Find where the given text appears and provide that cell's center as (X, Y) coordinate. 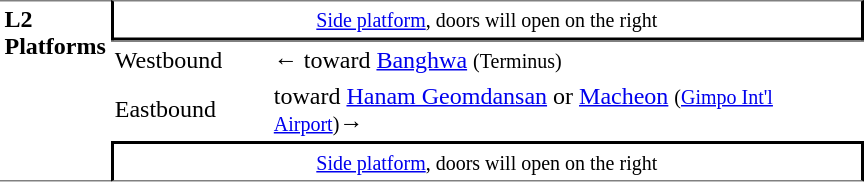
L2Platforms (55, 91)
← toward Banghwa (Terminus) (566, 59)
Westbound (190, 59)
Eastbound (190, 110)
toward Hanam Geomdansan or Macheon (Gimpo Int'l Airport)→ (566, 110)
